Search for the cell housing the specified text and yield its (X, Y) center coordinate. 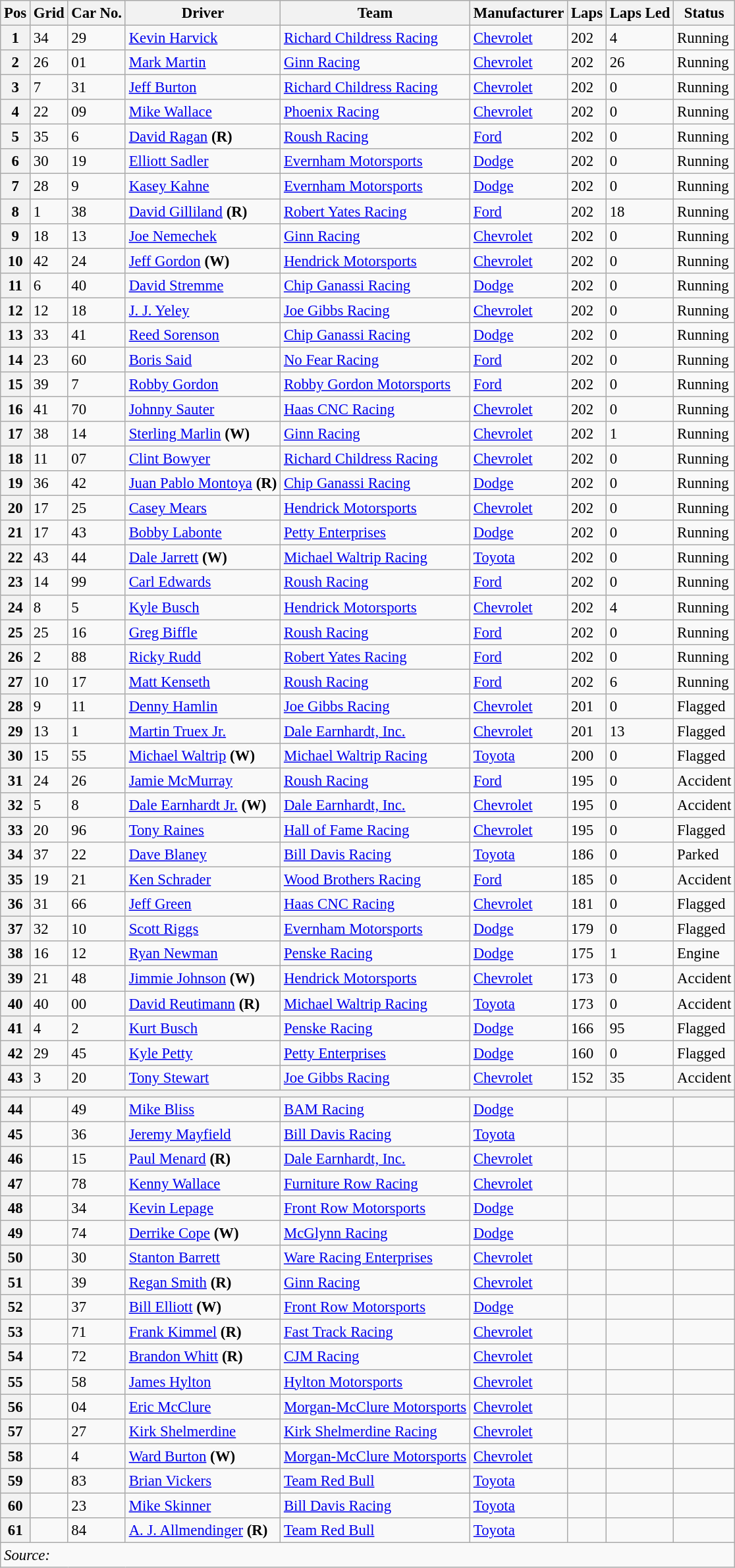
78 (96, 1183)
Phoenix Racing (375, 112)
179 (587, 929)
David Reutimann (R) (203, 1004)
Ward Burton (W) (203, 1456)
Bobby Labonte (203, 533)
Mark Martin (203, 63)
Mike Bliss (203, 1110)
88 (96, 657)
Mike Skinner (203, 1505)
54 (16, 1357)
Ware Racing Enterprises (375, 1258)
Furniture Row Racing (375, 1183)
Laps (587, 13)
Manufacturer (519, 13)
56 (16, 1407)
Tony Stewart (203, 1077)
Car No. (96, 13)
Martin Truex Jr. (203, 731)
99 (96, 583)
BAM Racing (375, 1110)
Ryan Newman (203, 954)
Michael Waltrip (W) (203, 756)
Frank Kimmel (R) (203, 1332)
Paul Menard (R) (203, 1159)
160 (587, 1053)
Kevin Lepage (203, 1208)
Hylton Motorsports (375, 1382)
James Hylton (203, 1382)
Source: (367, 1555)
Eric McClure (203, 1407)
74 (96, 1233)
52 (16, 1307)
J. J. Yeley (203, 310)
Tony Raines (203, 830)
Wood Brothers Racing (375, 880)
Casey Mears (203, 508)
72 (96, 1357)
Dave Blaney (203, 855)
Scott Riggs (203, 929)
Boris Said (203, 360)
53 (16, 1332)
Ricky Rudd (203, 657)
Stanton Barrett (203, 1258)
Bill Elliott (W) (203, 1307)
Jeff Gordon (W) (203, 261)
96 (96, 830)
Kirk Shelmerdine Racing (375, 1431)
152 (587, 1077)
Kenny Wallace (203, 1183)
00 (96, 1004)
A. J. Allmendinger (R) (203, 1530)
Team (375, 13)
50 (16, 1258)
Kevin Harvick (203, 38)
Dale Earnhardt Jr. (W) (203, 805)
Johnny Sauter (203, 409)
185 (587, 880)
57 (16, 1431)
Elliott Sadler (203, 161)
186 (587, 855)
71 (96, 1332)
Brandon Whitt (R) (203, 1357)
Carl Edwards (203, 583)
70 (96, 409)
07 (96, 459)
Parked (705, 855)
Hall of Fame Racing (375, 830)
51 (16, 1283)
Dale Jarrett (W) (203, 558)
Denny Hamlin (203, 707)
Jeff Green (203, 904)
Kyle Petty (203, 1053)
David Stremme (203, 285)
Grid (49, 13)
Sterling Marlin (W) (203, 434)
66 (96, 904)
Pos (16, 13)
47 (16, 1183)
McGlynn Racing (375, 1233)
46 (16, 1159)
59 (16, 1481)
Matt Kenseth (203, 682)
Clint Bowyer (203, 459)
Engine (705, 954)
Jeff Burton (203, 88)
181 (587, 904)
166 (587, 1028)
Joe Nemechek (203, 236)
95 (640, 1028)
04 (96, 1407)
Derrike Cope (W) (203, 1233)
Juan Pablo Montoya (R) (203, 483)
CJM Racing (375, 1357)
Kyle Busch (203, 607)
83 (96, 1481)
Mike Wallace (203, 112)
Reed Sorenson (203, 335)
David Gilliland (R) (203, 211)
01 (96, 63)
Kirk Shelmerdine (203, 1431)
Greg Biffle (203, 632)
No Fear Racing (375, 360)
Status (705, 13)
Kurt Busch (203, 1028)
Ken Schrader (203, 880)
Laps Led (640, 13)
Kasey Kahne (203, 186)
Driver (203, 13)
175 (587, 954)
Robby Gordon Motorsports (375, 385)
61 (16, 1530)
Fast Track Racing (375, 1332)
Regan Smith (R) (203, 1283)
David Ragan (R) (203, 137)
Jeremy Mayfield (203, 1134)
Brian Vickers (203, 1481)
Jimmie Johnson (W) (203, 979)
Robby Gordon (203, 385)
Jamie McMurray (203, 780)
200 (587, 756)
09 (96, 112)
84 (96, 1530)
